Return [x, y] of the center of cell containing provided text 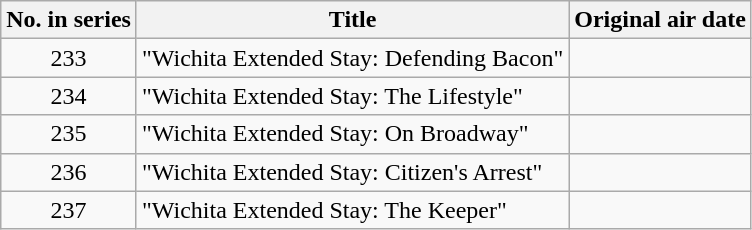
Original air date [660, 20]
"Wichita Extended Stay: The Keeper" [352, 210]
Title [352, 20]
"Wichita Extended Stay: Citizen's Arrest" [352, 172]
"Wichita Extended Stay: Defending Bacon" [352, 58]
233 [69, 58]
234 [69, 96]
No. in series [69, 20]
235 [69, 134]
237 [69, 210]
236 [69, 172]
"Wichita Extended Stay: The Lifestyle" [352, 96]
"Wichita Extended Stay: On Broadway" [352, 134]
